Find where the given text appears and provide that cell's center as [X, Y] coordinate. 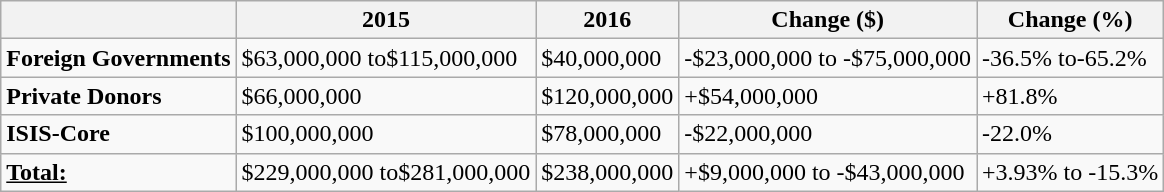
$100,000,000 [386, 134]
Total: [118, 172]
+3.93% to -15.3% [1070, 172]
-22.0% [1070, 134]
$66,000,000 [386, 96]
ISIS-Core [118, 134]
Change (%) [1070, 20]
Change ($) [828, 20]
-$22,000,000 [828, 134]
$40,000,000 [608, 58]
$238,000,000 [608, 172]
+81.8% [1070, 96]
$78,000,000 [608, 134]
Foreign Governments [118, 58]
Private Donors [118, 96]
2016 [608, 20]
$63,000,000 to$115,000,000 [386, 58]
+$9,000,000 to -$43,000,000 [828, 172]
+$54,000,000 [828, 96]
$229,000,000 to$281,000,000 [386, 172]
$120,000,000 [608, 96]
-$23,000,000 to -$75,000,000 [828, 58]
-36.5% to-65.2% [1070, 58]
2015 [386, 20]
